From the cell containing the given text, extract its center point as [X, Y] coordinate. 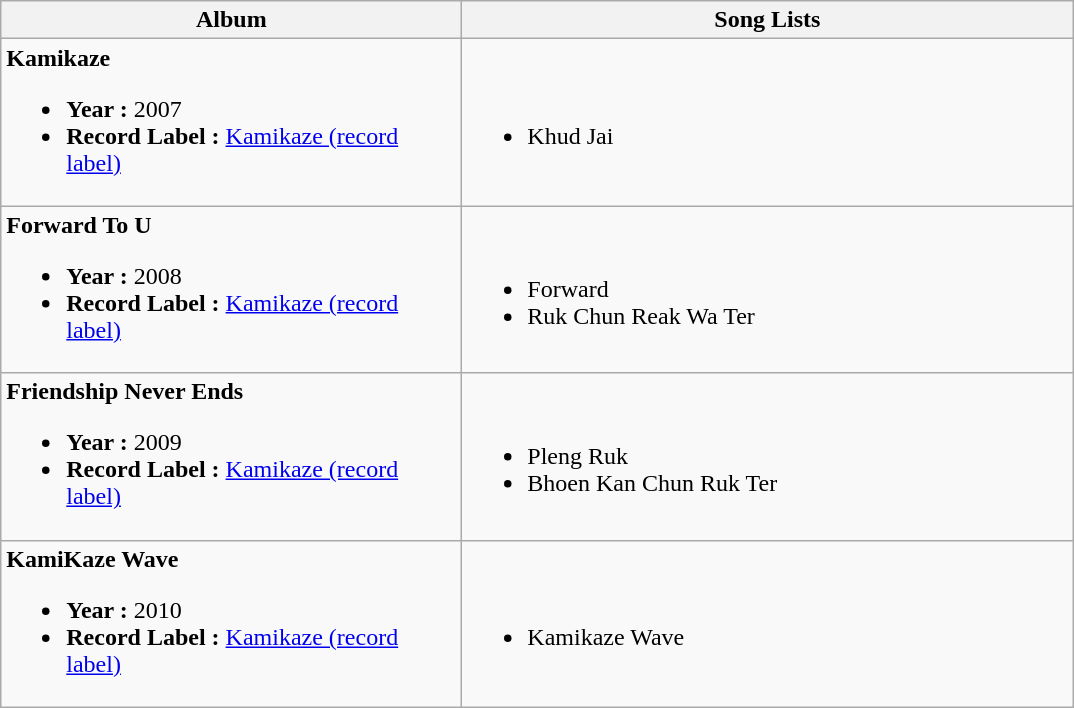
Song Lists [768, 20]
Khud Jai [768, 122]
Album [232, 20]
Friendship Never EndsYear : 2009Record Label : Kamikaze (record label) [232, 456]
Forward To UYear : 2008Record Label : Kamikaze (record label) [232, 290]
KamikazeYear : 2007Record Label : Kamikaze (record label) [232, 122]
Pleng RukBhoen Kan Chun Ruk Ter [768, 456]
KamiKaze WaveYear : 2010Record Label : Kamikaze (record label) [232, 624]
ForwardRuk Chun Reak Wa Ter [768, 290]
Kamikaze Wave [768, 624]
